Detect which cell encompasses the target text, then output its (X, Y) center coordinate. 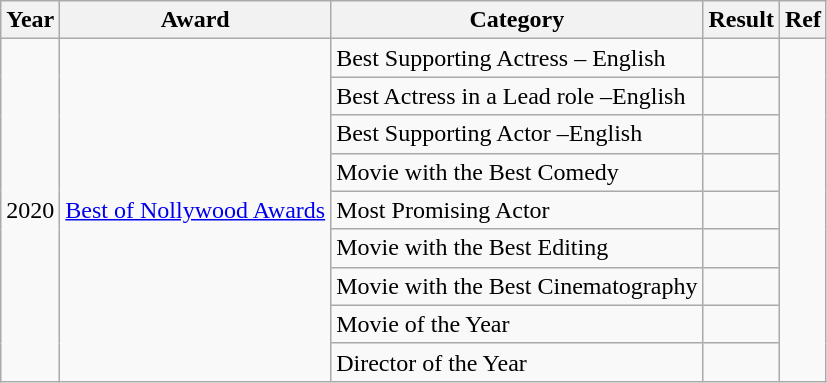
Result (741, 20)
Best Supporting Actress – English (517, 58)
Best of Nollywood Awards (196, 210)
Award (196, 20)
Movie with the Best Comedy (517, 172)
Movie with the Best Editing (517, 248)
Year (30, 20)
2020 (30, 210)
Ref (802, 20)
Category (517, 20)
Director of the Year (517, 362)
Best Actress in a Lead role –English (517, 96)
Best Supporting Actor –English (517, 134)
Movie of the Year (517, 324)
Most Promising Actor (517, 210)
Movie with the Best Cinematography (517, 286)
